Locate the cell with the specified text and output its (X, Y) center coordinate. 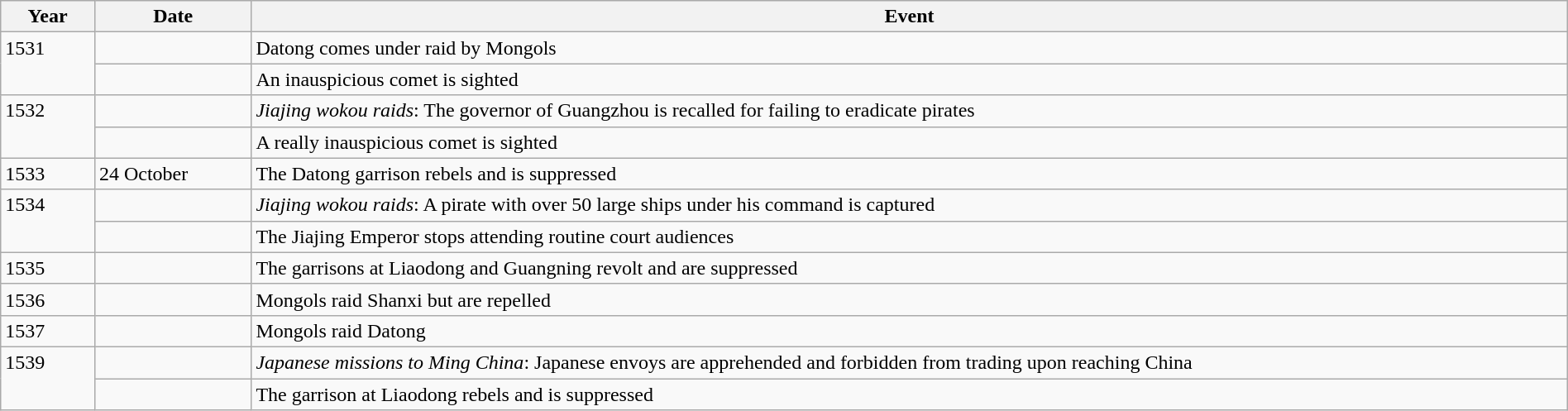
Jiajing wokou raids: The governor of Guangzhou is recalled for failing to eradicate pirates (910, 111)
Mongols raid Datong (910, 331)
Mongols raid Shanxi but are repelled (910, 299)
1534 (48, 221)
24 October (172, 174)
Event (910, 17)
The Jiajing Emperor stops attending routine court audiences (910, 237)
1539 (48, 378)
1531 (48, 64)
Year (48, 17)
A really inauspicious comet is sighted (910, 142)
An inauspicious comet is sighted (910, 79)
The garrison at Liaodong rebels and is suppressed (910, 394)
1533 (48, 174)
Date (172, 17)
1535 (48, 268)
Japanese missions to Ming China: Japanese envoys are apprehended and forbidden from trading upon reaching China (910, 362)
The Datong garrison rebels and is suppressed (910, 174)
1537 (48, 331)
The garrisons at Liaodong and Guangning revolt and are suppressed (910, 268)
Jiajing wokou raids: A pirate with over 50 large ships under his command is captured (910, 205)
1536 (48, 299)
Datong comes under raid by Mongols (910, 48)
1532 (48, 127)
